Locate the cell with the specified text and output its [X, Y] center coordinate. 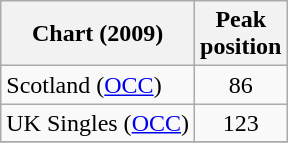
UK Singles (OCC) [98, 123]
Chart (2009) [98, 34]
Peakposition [241, 34]
86 [241, 85]
Scotland (OCC) [98, 85]
123 [241, 123]
